Detect which cell encompasses the target text, then output its (X, Y) center coordinate. 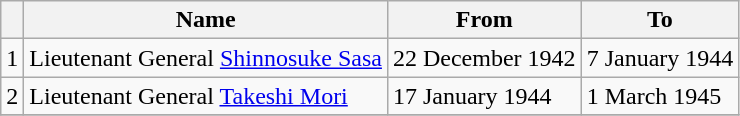
17 January 1944 (484, 96)
1 (12, 58)
Lieutenant General Takeshi Mori (206, 96)
Name (206, 20)
2 (12, 96)
7 January 1944 (660, 58)
To (660, 20)
From (484, 20)
22 December 1942 (484, 58)
Lieutenant General Shinnosuke Sasa (206, 58)
1 March 1945 (660, 96)
